Identify which cell holds the provided text, then report its [X, Y] central coordinate. 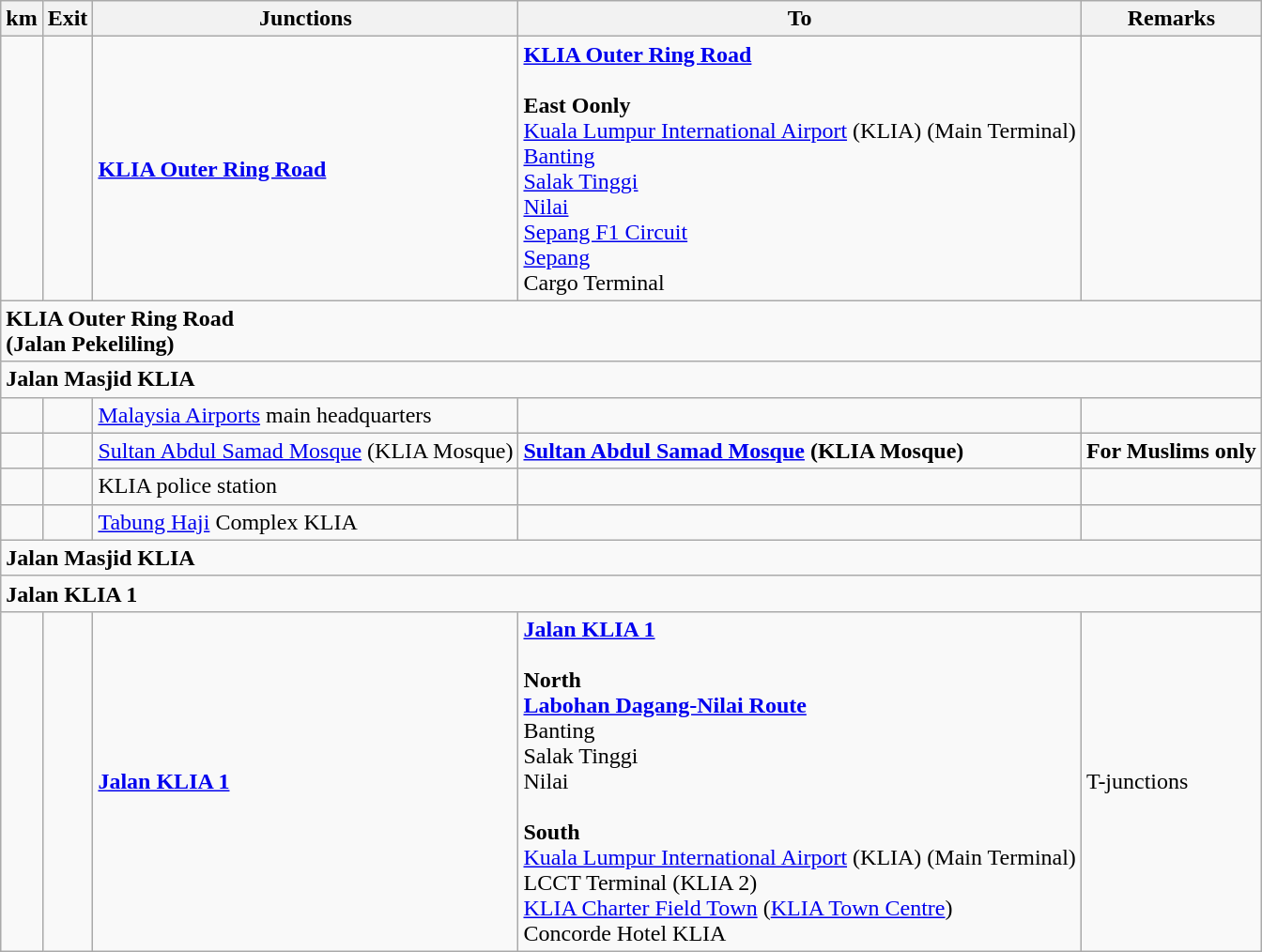
Tabung Haji Complex KLIA [306, 522]
To [800, 19]
KLIA Outer Ring Road(Jalan Pekeliling) [631, 330]
KLIA Outer Ring Road [306, 169]
Malaysia Airports main headquarters [306, 415]
km [22, 19]
For Muslims only [1171, 451]
T-junctions [1171, 781]
Junctions [306, 19]
KLIA police station [306, 486]
KLIA Outer Ring RoadEast OonlyKuala Lumpur International Airport (KLIA) (Main Terminal)BantingSalak TinggiNilaiSepang F1 CircuitSepangCargo Terminal [800, 169]
Remarks [1171, 19]
Exit [68, 19]
